Search for the cell housing the specified text and yield its [X, Y] center coordinate. 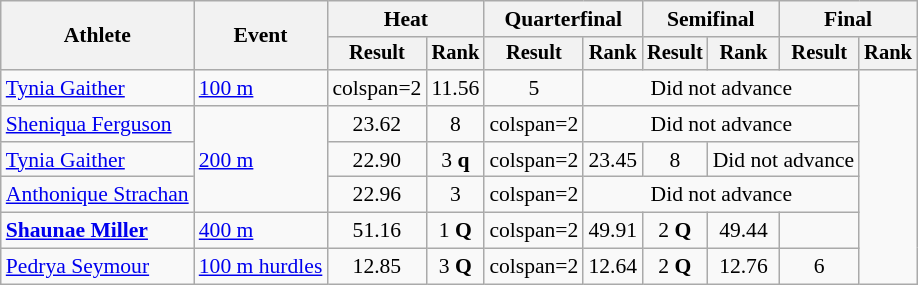
1 Q [455, 231]
Quarterfinal [563, 19]
100 m hurdles [261, 267]
12.76 [744, 267]
12.85 [376, 267]
11.56 [455, 88]
22.96 [376, 195]
Semifinal [710, 19]
200 m [261, 160]
Pedrya Seymour [98, 267]
12.64 [612, 267]
Shaunae Miller [98, 231]
Anthonique Strachan [98, 195]
6 [819, 267]
3 q [455, 160]
51.16 [376, 231]
3 Q [455, 267]
400 m [261, 231]
49.44 [744, 231]
22.90 [376, 160]
100 m [261, 88]
5 [534, 88]
23.45 [612, 160]
49.91 [612, 231]
Sheniqua Ferguson [98, 124]
Event [261, 36]
Athlete [98, 36]
3 [455, 195]
Final [848, 19]
23.62 [376, 124]
Heat [406, 19]
